Search for the cell housing the specified text and yield its (x, y) center coordinate. 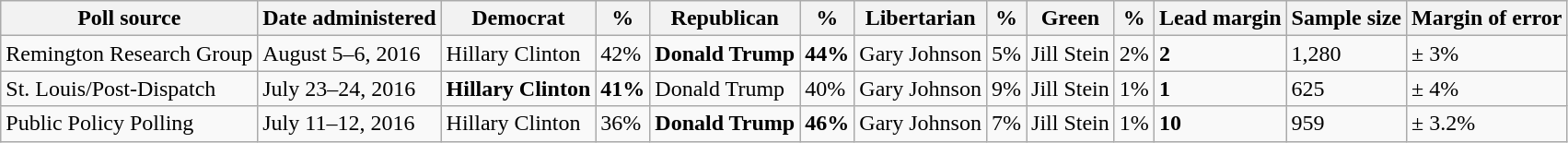
10 (1220, 124)
± 4% (1486, 89)
5% (1005, 54)
Republican (726, 18)
Democrat (518, 18)
Green (1071, 18)
Remington Research Group (129, 54)
44% (827, 54)
36% (622, 124)
46% (827, 124)
9% (1005, 89)
Margin of error (1486, 18)
St. Louis/Post-Dispatch (129, 89)
± 3.2% (1486, 124)
7% (1005, 124)
Date administered (350, 18)
2% (1134, 54)
Poll source (129, 18)
Sample size (1346, 18)
959 (1346, 124)
2 (1220, 54)
42% (622, 54)
Public Policy Polling (129, 124)
July 11–12, 2016 (350, 124)
July 23–24, 2016 (350, 89)
Libertarian (921, 18)
1,280 (1346, 54)
± 3% (1486, 54)
40% (827, 89)
August 5–6, 2016 (350, 54)
1 (1220, 89)
41% (622, 89)
625 (1346, 89)
Lead margin (1220, 18)
